For the text-containing cell, return its midpoint in (x, y) coordinate format. 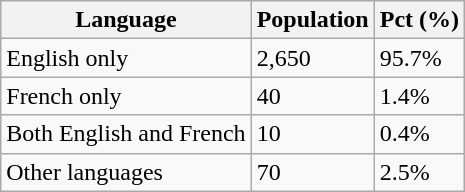
40 (312, 96)
0.4% (419, 134)
2.5% (419, 172)
1.4% (419, 96)
10 (312, 134)
Both English and French (126, 134)
2,650 (312, 58)
English only (126, 58)
French only (126, 96)
95.7% (419, 58)
Language (126, 20)
Other languages (126, 172)
Pct (%) (419, 20)
70 (312, 172)
Population (312, 20)
